Pinpoint the cell where the given text exists, returning its (x, y) midpoint coordinate. 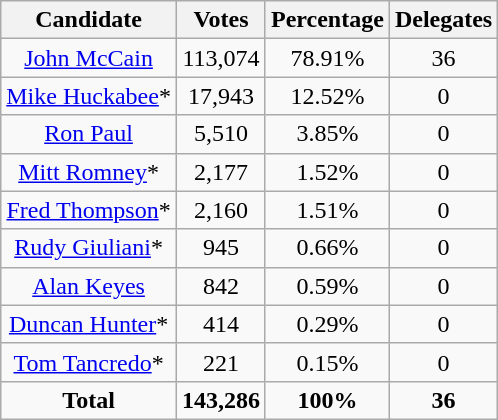
Total (89, 400)
John McCain (89, 58)
1.52% (327, 172)
2,177 (220, 172)
Mike Huckabee* (89, 96)
Fred Thompson* (89, 210)
Ron Paul (89, 134)
945 (220, 248)
Votes (220, 20)
0.29% (327, 324)
5,510 (220, 134)
Mitt Romney* (89, 172)
Candidate (89, 20)
221 (220, 362)
Percentage (327, 20)
17,943 (220, 96)
0.15% (327, 362)
12.52% (327, 96)
Rudy Giuliani* (89, 248)
100% (327, 400)
Duncan Hunter* (89, 324)
3.85% (327, 134)
414 (220, 324)
0.66% (327, 248)
842 (220, 286)
1.51% (327, 210)
Delegates (443, 20)
78.91% (327, 58)
Tom Tancredo* (89, 362)
113,074 (220, 58)
143,286 (220, 400)
2,160 (220, 210)
0.59% (327, 286)
Alan Keyes (89, 286)
